From the cell containing the given text, extract its center point as [x, y] coordinate. 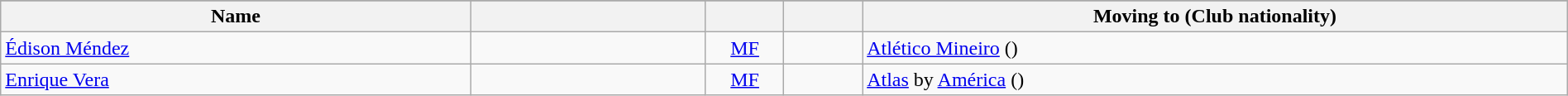
Moving to (Club nationality) [1216, 17]
Atlas by América () [1216, 79]
Édison Méndez [236, 48]
Atlético Mineiro () [1216, 48]
Name [236, 17]
Enrique Vera [236, 79]
